For the text-containing cell, return its midpoint in (X, Y) coordinate format. 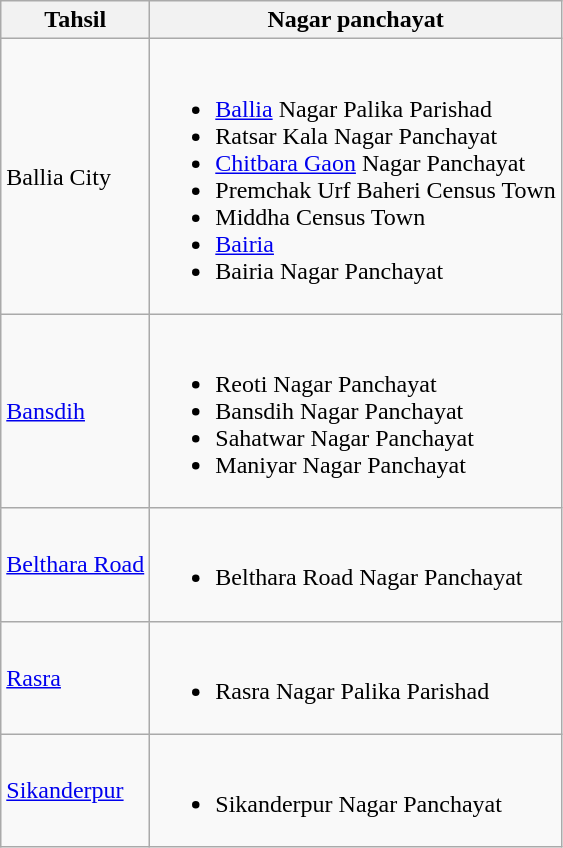
Tahsil (76, 20)
Rasra Nagar Palika Parishad (356, 678)
Bansdih (76, 411)
Ballia City (76, 176)
Reoti Nagar PanchayatBansdih Nagar PanchayatSahatwar Nagar PanchayatManiyar Nagar Panchayat (356, 411)
Sikanderpur Nagar Panchayat (356, 790)
Nagar panchayat (356, 20)
Sikanderpur (76, 790)
Belthara Road (76, 564)
Belthara Road Nagar Panchayat (356, 564)
Rasra (76, 678)
